Extract the [X, Y] coordinate from the center of the cell holding the provided text.  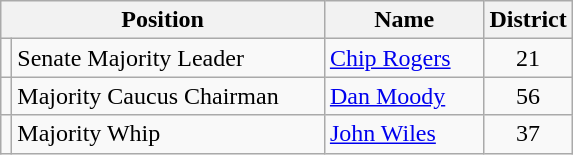
37 [528, 134]
Dan Moody [404, 96]
Majority Caucus Chairman [168, 96]
21 [528, 58]
56 [528, 96]
District [528, 20]
Chip Rogers [404, 58]
Majority Whip [168, 134]
Senate Majority Leader [168, 58]
John Wiles [404, 134]
Position [163, 20]
Name [404, 20]
